Search for the cell housing the specified text and yield its [x, y] center coordinate. 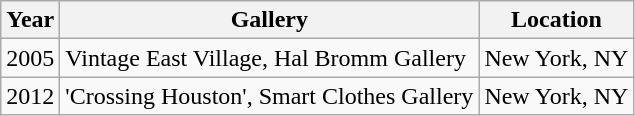
2012 [30, 96]
Location [556, 20]
2005 [30, 58]
Vintage East Village, Hal Bromm Gallery [270, 58]
Gallery [270, 20]
Year [30, 20]
'Crossing Houston', Smart Clothes Gallery [270, 96]
